Return [x, y] of the center of cell containing provided text 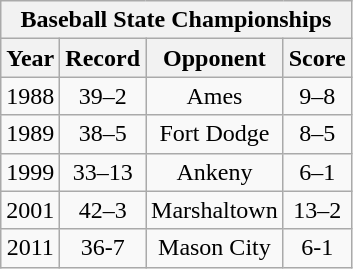
6–1 [317, 172]
36-7 [103, 248]
Score [317, 58]
Ankeny [215, 172]
9–8 [317, 96]
Baseball State Championships [176, 20]
6-1 [317, 248]
8–5 [317, 134]
Ames [215, 96]
13–2 [317, 210]
Record [103, 58]
1988 [30, 96]
Year [30, 58]
Mason City [215, 248]
Opponent [215, 58]
39–2 [103, 96]
38–5 [103, 134]
1999 [30, 172]
2001 [30, 210]
2011 [30, 248]
Fort Dodge [215, 134]
33–13 [103, 172]
1989 [30, 134]
Marshaltown [215, 210]
42–3 [103, 210]
